Detect which cell encompasses the target text, then output its [x, y] center coordinate. 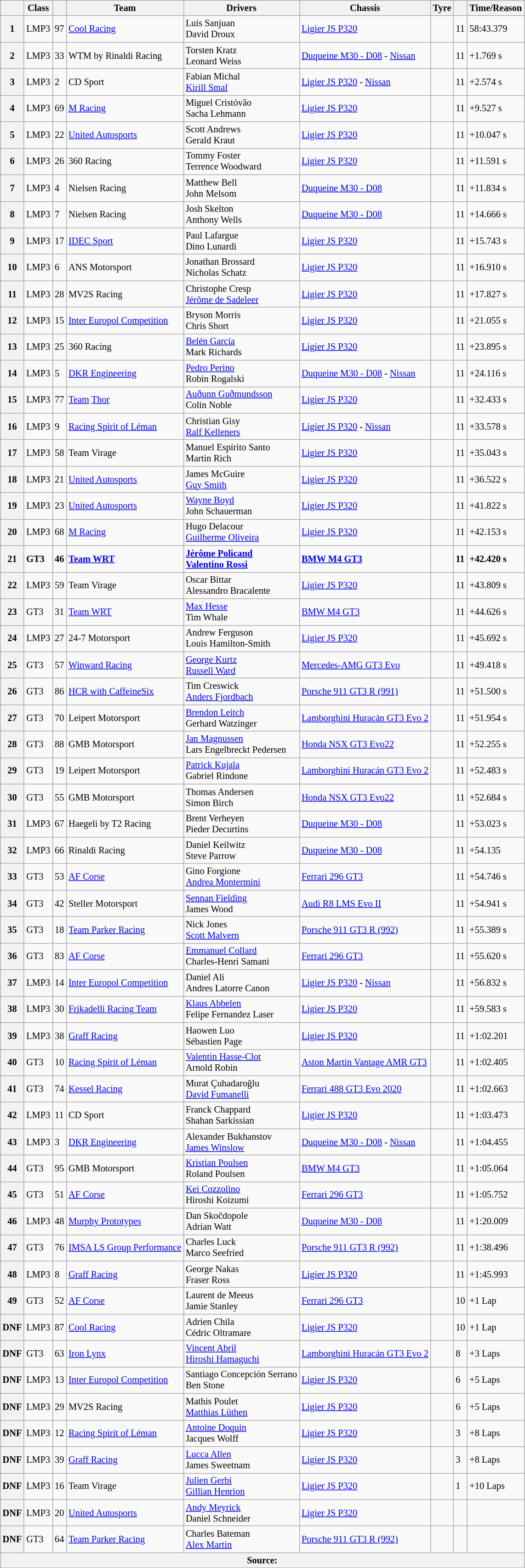
Kessel Racing [125, 1089]
Aston Martin Vantage AMR GT3 [365, 1062]
Franck Chappard Shahan Sarkissian [241, 1115]
Klaus Abbelen Felipe Fernandez Laser [241, 1009]
Oscar Bittar Alessandro Bracalente [241, 585]
HCR with CaffeineSix [125, 691]
+24.116 s [496, 374]
+11.834 s [496, 188]
55 [59, 797]
+1:45.993 [496, 1274]
40 [12, 1062]
+9.527 s [496, 108]
Max Hesse Tim Whale [241, 612]
+42.153 s [496, 532]
+41.822 s [496, 506]
Thomas Andersen Simon Birch [241, 797]
+1:38.496 [496, 1248]
Andrew Ferguson Louis Hamilton-Smith [241, 638]
Steller Motorsport [125, 903]
+52.684 s [496, 797]
Alexander Bukhanstov James Winslow [241, 1142]
Sennan Fielding James Wood [241, 903]
Luis Sanjuan David Droux [241, 29]
+1:05.752 [496, 1195]
Matthew Bell John Melsom [241, 188]
52 [59, 1301]
Adrien Chila Cédric Oltramare [241, 1327]
97 [59, 29]
+33.578 s [496, 426]
74 [59, 1089]
+55.620 s [496, 956]
49 [12, 1301]
+51.954 s [496, 718]
+54.135 [496, 850]
Christian Gisy Ralf Kelleners [241, 426]
34 [12, 903]
Patrick Kujala Gabriel Rindone [241, 771]
+36.522 s [496, 479]
+3 Laps [496, 1354]
+21.055 s [496, 320]
Paul Lafargue Dino Lunardi [241, 241]
WTM by Rinaldi Racing [125, 56]
Rinaldi Racing [125, 850]
Jonathan Brossard Nicholas Schatz [241, 267]
35 [12, 930]
87 [59, 1327]
Time/Reason [496, 8]
77 [59, 400]
Daniel Keilwitz Steve Parrow [241, 850]
Fabian Michal Kirill Smal [241, 82]
88 [59, 744]
+44.626 s [496, 612]
47 [12, 1248]
George Kurtz Russell Ward [241, 665]
+1.769 s [496, 56]
Jan Magnussen Lars Engelbreckt Pedersen [241, 744]
Team Thor [125, 400]
76 [59, 1248]
37 [12, 983]
Team [125, 8]
67 [59, 824]
58:43.379 [496, 29]
53 [59, 877]
57 [59, 665]
43 [12, 1142]
Iron Lynx [125, 1354]
Jérôme Policand Valentino Rossi [241, 559]
+54.941 s [496, 903]
Laurent de Meeus Jamie Stanley [241, 1301]
+1:05.064 [496, 1168]
+1:20.009 [496, 1221]
Santiago Concepción Serrano Ben Stone [241, 1380]
Charles Luck Marco Seefried [241, 1248]
+35.043 s [496, 453]
Ferrari 488 GT3 Evo 2020 [365, 1089]
Tim Creswick Anders Fjordbach [241, 691]
+51.500 s [496, 691]
Hugo Delacour Guilherme Oliveira [241, 532]
+53.023 s [496, 824]
Chassis [365, 8]
68 [59, 532]
James McGuire Guy Smith [241, 479]
70 [59, 718]
George Nakas Fraser Ross [241, 1274]
Christophe Cresp Jérôme de Sadeleer [241, 294]
Tyre [442, 8]
Manuel Espírito Santo Martin Rich [241, 453]
Daniel Ali Andres Latorre Canon [241, 983]
+1:02.405 [496, 1062]
24-7 Motorsport [125, 638]
Tommy Foster Terrence Woodward [241, 161]
+42.420 s [496, 559]
+45.692 s [496, 638]
Brent Verheyen Pieder Decurtins [241, 824]
+14.666 s [496, 215]
Bryson Morris Chris Short [241, 320]
Lucca Allen James Sweetnam [241, 1460]
Source: [262, 1560]
IDEC Sport [125, 241]
Charles Bateman Alex Martin [241, 1539]
Kristian Poulsen Roland Poulsen [241, 1168]
+32.433 s [496, 400]
Class [38, 8]
95 [59, 1168]
+1:02.201 [496, 1036]
Dan Skočdopole Adrian Watt [241, 1221]
Scott Andrews Gerald Kraut [241, 135]
83 [59, 956]
Josh Skelton Anthony Wells [241, 215]
+59.583 s [496, 1009]
44 [12, 1168]
+49.418 s [496, 665]
Kei Cozzolino Hiroshi Koizumi [241, 1195]
59 [59, 585]
ANS Motorsport [125, 267]
Haegeli by T2 Racing [125, 824]
+10.047 s [496, 135]
Murat Çuhadaroğlu David Fumanelli [241, 1089]
Andy Meyrick Daniel Schneider [241, 1513]
36 [12, 956]
32 [12, 850]
Mercedes-AMG GT3 Evo [365, 665]
+1:04.455 [496, 1142]
Miguel Cristóvão Sacha Lehmann [241, 108]
Gino Forgione Andrea Montermini [241, 877]
+52.255 s [496, 744]
86 [59, 691]
Mathis Poulet Matthias Lüthen [241, 1407]
Wayne Boyd John Schauerman [241, 506]
+2.574 s [496, 82]
Drivers [241, 8]
Vincent Abril Hiroshi Hamaguchi [241, 1354]
+55.389 s [496, 930]
+56.832 s [496, 983]
63 [59, 1354]
Frikadelli Racing Team [125, 1009]
24 [12, 638]
+15.743 s [496, 241]
+16.910 s [496, 267]
+1:02.663 [496, 1089]
58 [59, 453]
69 [59, 108]
51 [59, 1195]
IMSA LS Group Performance [125, 1248]
Emmanuel Collard Charles-Henri Samani [241, 956]
Pedro Perino Robin Rogalski [241, 374]
41 [12, 1089]
+11.591 s [496, 161]
Audi R8 LMS Evo II [365, 903]
Torsten Kratz Leonard Weiss [241, 56]
64 [59, 1539]
Antoine Doquin Jacques Wolff [241, 1433]
Haowen Luo Sébastien Page [241, 1036]
+1:03.473 [496, 1115]
+17.827 s [496, 294]
Brendon Leitch Gerhard Watzinger [241, 718]
45 [12, 1195]
+23.895 s [496, 347]
Winward Racing [125, 665]
+52.483 s [496, 771]
Porsche 911 GT3 R (991) [365, 691]
Nick Jones Scott Malvern [241, 930]
Valentin Hasse-Clot Arnold Robin [241, 1062]
+10 Laps [496, 1486]
+43.809 s [496, 585]
Auðunn Guðmundsson Colin Noble [241, 400]
+54.746 s [496, 877]
Murphy Prototypes [125, 1221]
Julien Gerbi Gillian Henrion [241, 1486]
66 [59, 850]
Belén García Mark Richards [241, 347]
